Find where the given text appears and provide that cell's center as (X, Y) coordinate. 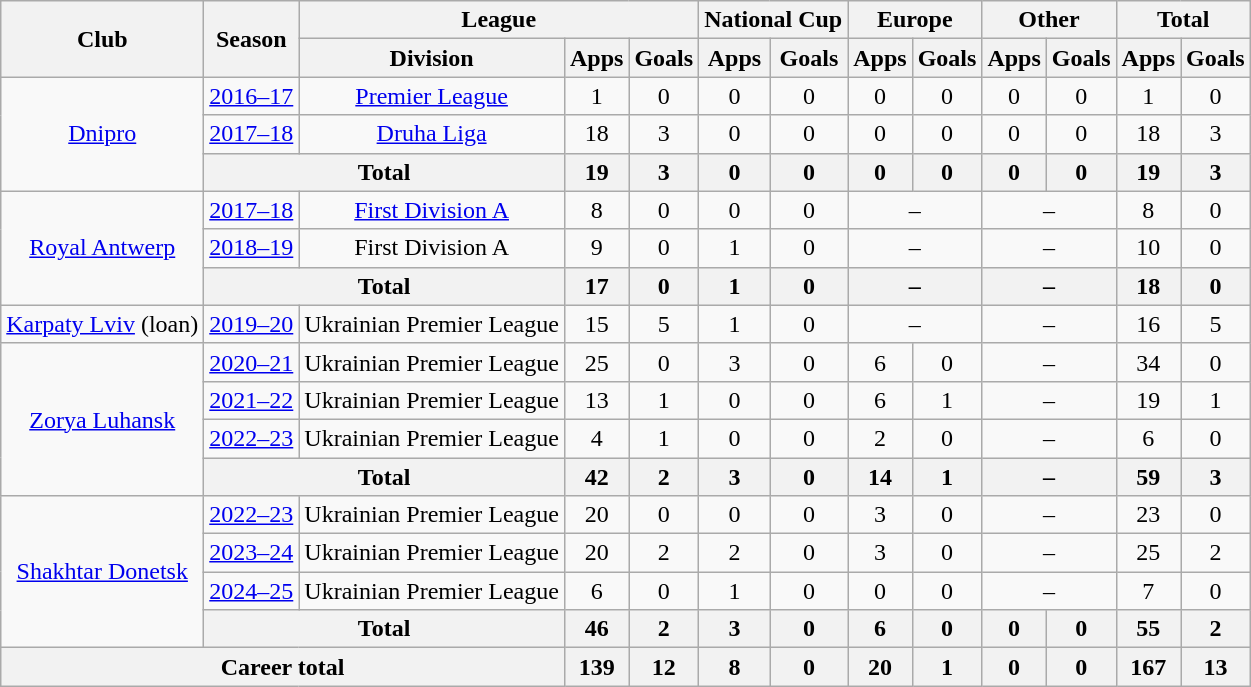
League (499, 20)
Europe (915, 20)
17 (596, 286)
Shakhtar Donetsk (102, 572)
Club (102, 39)
9 (596, 248)
National Cup (774, 20)
2023–24 (252, 553)
4 (596, 438)
Premier League (432, 96)
Karpaty Lviv (loan) (102, 324)
Other (1049, 20)
167 (1148, 667)
Druha Liga (432, 134)
Season (252, 39)
14 (880, 477)
46 (596, 629)
Royal Antwerp (102, 248)
2020–21 (252, 362)
2016–17 (252, 96)
Dnipro (102, 134)
139 (596, 667)
34 (1148, 362)
42 (596, 477)
7 (1148, 591)
2024–25 (252, 591)
16 (1148, 324)
10 (1148, 248)
Career total (283, 667)
23 (1148, 515)
12 (664, 667)
55 (1148, 629)
Division (432, 58)
59 (1148, 477)
2021–22 (252, 400)
15 (596, 324)
2019–20 (252, 324)
Zorya Luhansk (102, 419)
2018–19 (252, 248)
